Scan for the cell matching the given text and deliver its (x, y) coordinate at center. 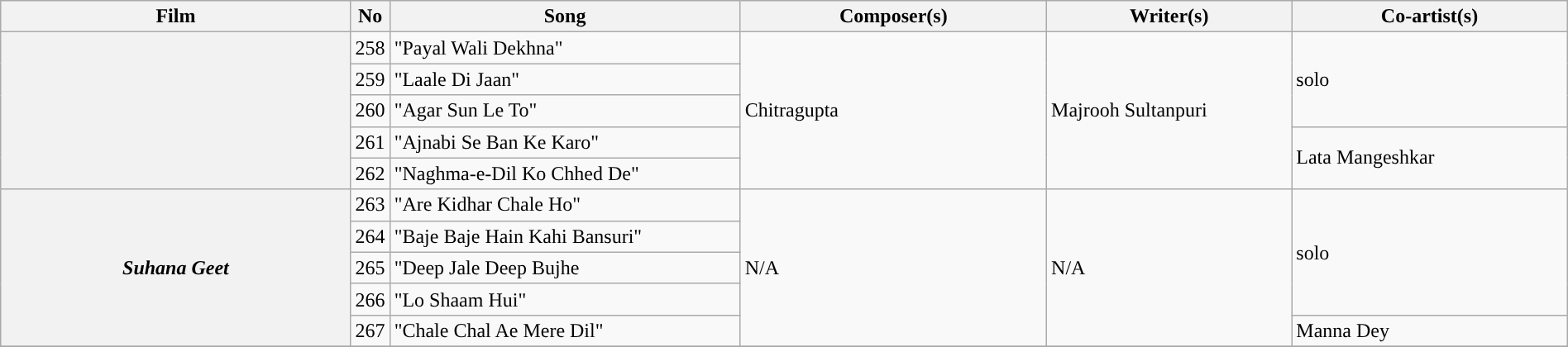
No (370, 17)
"Agar Sun Le To" (565, 111)
Majrooh Sultanpuri (1169, 111)
264 (370, 236)
258 (370, 48)
262 (370, 173)
"Laale Di Jaan" (565, 79)
"Ajnabi Se Ban Ke Karo" (565, 142)
"Are Kidhar Chale Ho" (565, 205)
"Lo Shaam Hui" (565, 299)
Chitragupta (893, 111)
"Deep Jale Deep Bujhe (565, 268)
Lata Mangeshkar (1429, 158)
Manna Dey (1429, 330)
265 (370, 268)
266 (370, 299)
"Chale Chal Ae Mere Dil" (565, 330)
Film (175, 17)
Suhana Geet (175, 268)
267 (370, 330)
Co-artist(s) (1429, 17)
Song (565, 17)
Writer(s) (1169, 17)
Composer(s) (893, 17)
259 (370, 79)
260 (370, 111)
"Naghma-e-Dil Ko Chhed De" (565, 173)
261 (370, 142)
263 (370, 205)
"Payal Wali Dekhna" (565, 48)
"Baje Baje Hain Kahi Bansuri" (565, 236)
